Identify which cell holds the provided text, then report its [x, y] central coordinate. 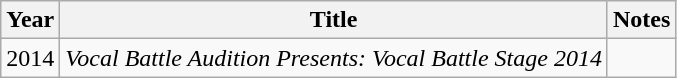
Year [30, 20]
Title [334, 20]
Vocal Battle Audition Presents: Vocal Battle Stage 2014 [334, 58]
Notes [641, 20]
2014 [30, 58]
